Return the (X, Y) coordinate for the center point of the cell that contains the specified text.  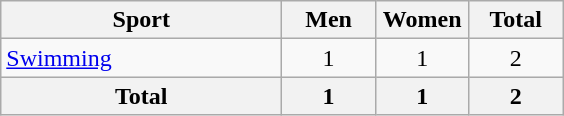
Men (329, 20)
Swimming (142, 58)
Sport (142, 20)
Women (422, 20)
